Search for the cell housing the specified text and yield its (x, y) center coordinate. 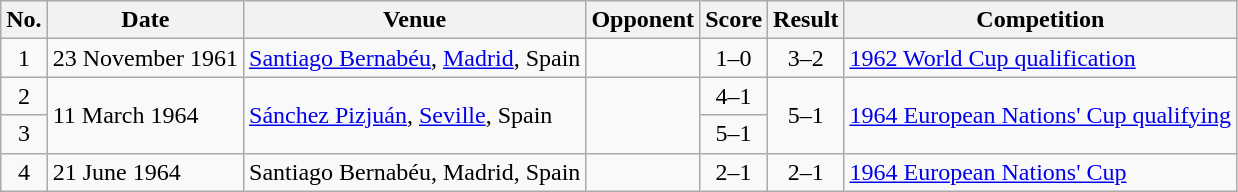
1964 European Nations' Cup qualifying (1040, 115)
Score (734, 20)
2 (24, 96)
11 March 1964 (145, 115)
Competition (1040, 20)
1962 World Cup qualification (1040, 58)
Sánchez Pizjuán, Seville, Spain (415, 115)
Result (806, 20)
3 (24, 134)
1964 European Nations' Cup (1040, 172)
Opponent (643, 20)
Date (145, 20)
4 (24, 172)
No. (24, 20)
3–2 (806, 58)
1–0 (734, 58)
Venue (415, 20)
21 June 1964 (145, 172)
1 (24, 58)
23 November 1961 (145, 58)
4–1 (734, 96)
